From the cell containing the given text, extract its center point as (X, Y) coordinate. 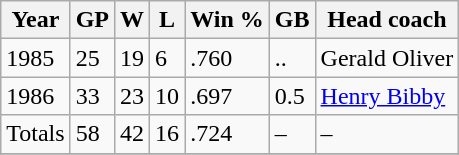
10 (168, 96)
L (168, 20)
25 (92, 58)
.760 (228, 58)
1986 (36, 96)
0.5 (292, 96)
1985 (36, 58)
Totals (36, 134)
GP (92, 20)
Henry Bibby (387, 96)
Year (36, 20)
42 (132, 134)
.724 (228, 134)
.. (292, 58)
Head coach (387, 20)
16 (168, 134)
W (132, 20)
GB (292, 20)
.697 (228, 96)
58 (92, 134)
Win % (228, 20)
Gerald Oliver (387, 58)
23 (132, 96)
6 (168, 58)
33 (92, 96)
19 (132, 58)
